Extract the (X, Y) coordinate from the center of the cell holding the provided text.  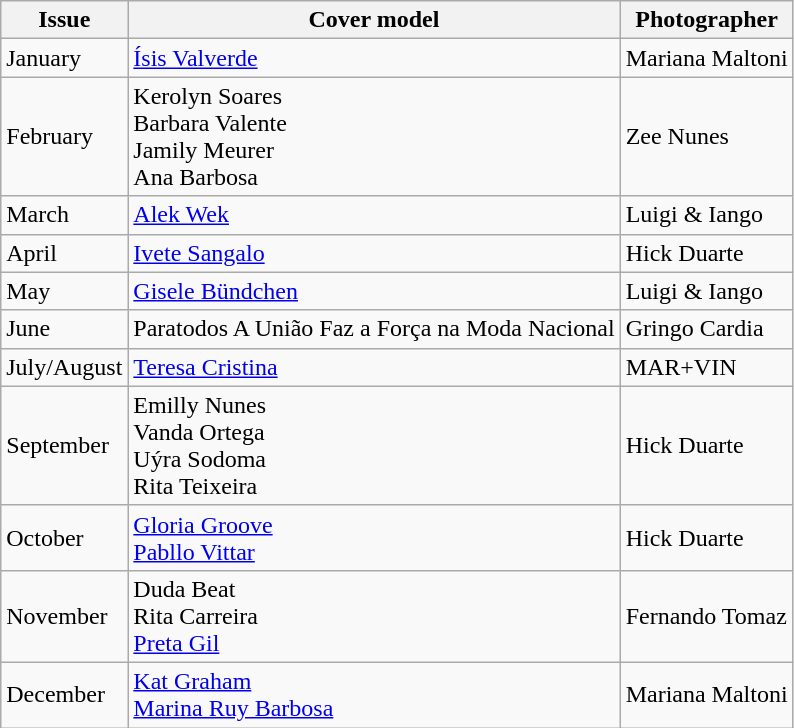
May (64, 291)
July/August (64, 367)
June (64, 329)
Zee Nunes (706, 136)
MAR+VIN (706, 367)
December (64, 694)
Kat GrahamMarina Ruy Barbosa (374, 694)
Photographer (706, 20)
Paratodos A União Faz a Força na Moda Nacional (374, 329)
September (64, 446)
Gisele Bündchen (374, 291)
Alek Wek (374, 215)
February (64, 136)
Kerolyn SoaresBarbara ValenteJamily MeurerAna Barbosa (374, 136)
Cover model (374, 20)
October (64, 538)
Ivete Sangalo (374, 253)
Gloria GroovePabllo Vittar (374, 538)
January (64, 58)
April (64, 253)
Duda BeatRita CarreiraPreta Gil (374, 616)
Ísis Valverde (374, 58)
Issue (64, 20)
Fernando Tomaz (706, 616)
March (64, 215)
Teresa Cristina (374, 367)
Emilly NunesVanda OrtegaUýra SodomaRita Teixeira (374, 446)
November (64, 616)
Gringo Cardia (706, 329)
